Return the [X, Y] coordinate for the center point of the cell that contains the specified text.  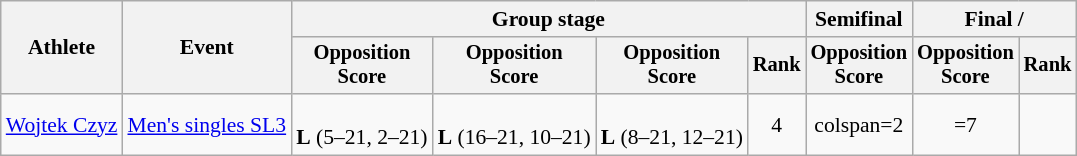
colspan=2 [860, 124]
L (8–21, 12–21) [672, 124]
Athlete [62, 48]
=7 [966, 124]
L (16–21, 10–21) [514, 124]
Semifinal [860, 19]
Event [206, 48]
4 [777, 124]
Wojtek Czyz [62, 124]
L (5–21, 2–21) [362, 124]
Men's singles SL3 [206, 124]
Group stage [548, 19]
Final / [994, 19]
